Find where the given text appears and provide that cell's center as (x, y) coordinate. 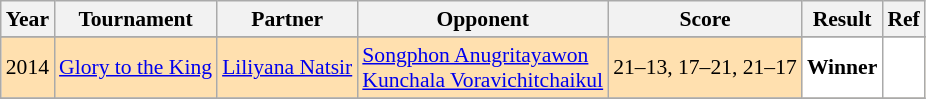
Tournament (136, 19)
Songphon Anugritayawon Kunchala Voravichitchaikul (482, 68)
Liliyana Natsir (287, 68)
Winner (842, 68)
Opponent (482, 19)
2014 (28, 68)
Result (842, 19)
21–13, 17–21, 21–17 (705, 68)
Score (705, 19)
Partner (287, 19)
Ref (903, 19)
Year (28, 19)
Glory to the King (136, 68)
